Identify which cell holds the provided text, then report its (X, Y) central coordinate. 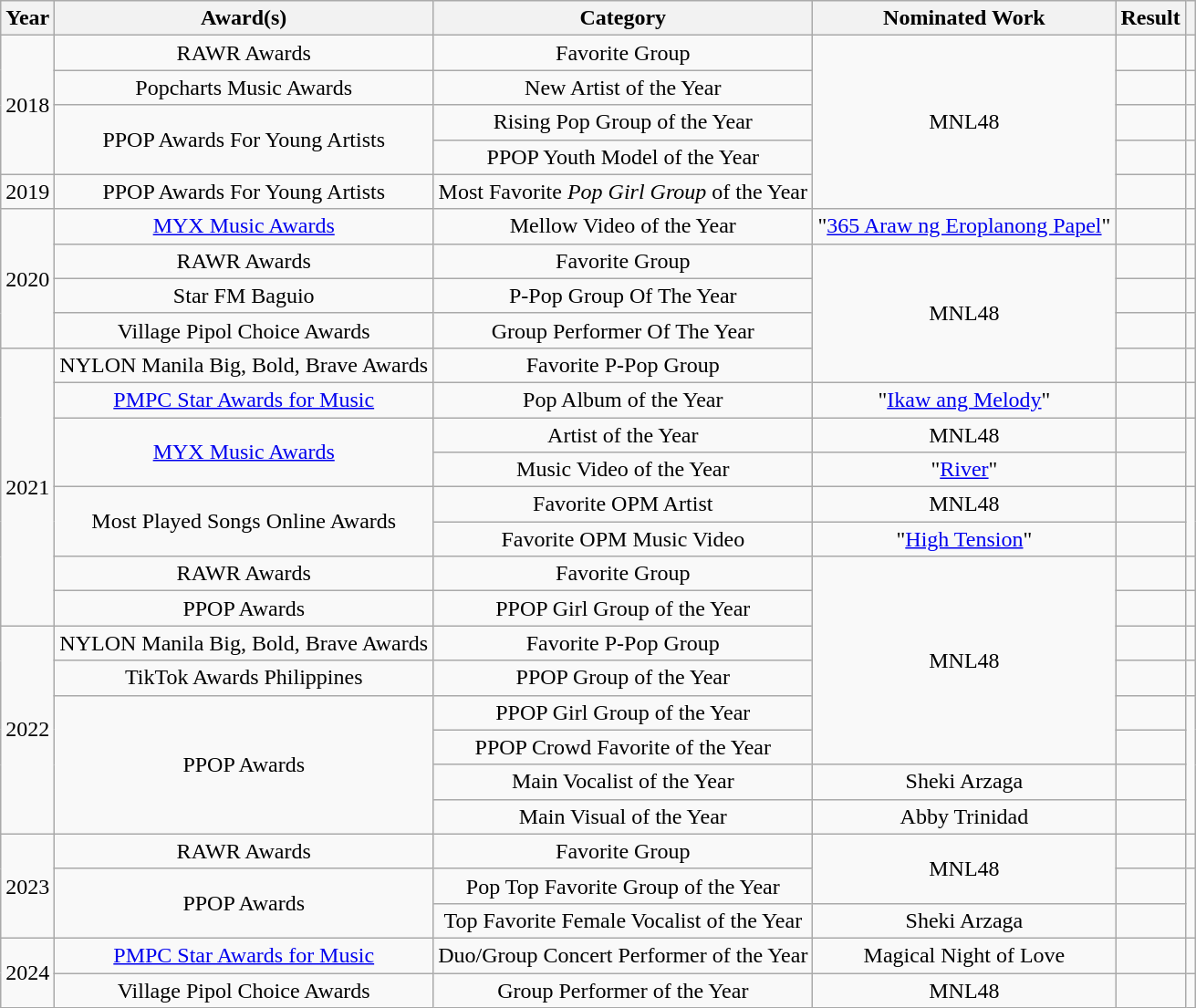
Favorite OPM Music Video (623, 539)
Main Vocalist of the Year (623, 782)
PPOP Youth Model of the Year (623, 157)
2021 (27, 486)
Category (623, 18)
2020 (27, 278)
"365 Araw ng Eroplanong Papel" (964, 226)
2018 (27, 105)
2023 (27, 886)
Group Performer Of The Year (623, 330)
Year (27, 18)
Pop Top Favorite Group of the Year (623, 886)
Magical Night of Love (964, 955)
2019 (27, 192)
Award(s) (244, 18)
Pop Album of the Year (623, 400)
"High Tension" (964, 539)
P-Pop Group Of The Year (623, 296)
Nominated Work (964, 18)
PPOP Crowd Favorite of the Year (623, 747)
TikTok Awards Philippines (244, 678)
Popcharts Music Awards (244, 88)
Mellow Video of the Year (623, 226)
2024 (27, 972)
Star FM Baguio (244, 296)
Result (1150, 18)
Favorite OPM Artist (623, 504)
Most Played Songs Online Awards (244, 522)
Music Video of the Year (623, 470)
Abby Trinidad (964, 816)
Main Visual of the Year (623, 816)
Rising Pop Group of the Year (623, 122)
2022 (27, 730)
Group Performer of the Year (623, 990)
Most Favorite Pop Girl Group of the Year (623, 192)
"River" (964, 470)
PPOP Group of the Year (623, 678)
Duo/Group Concert Performer of the Year (623, 955)
Artist of the Year (623, 435)
Top Favorite Female Vocalist of the Year (623, 920)
"Ikaw ang Melody" (964, 400)
New Artist of the Year (623, 88)
